Extract the (X, Y) coordinate from the center of the cell holding the provided text.  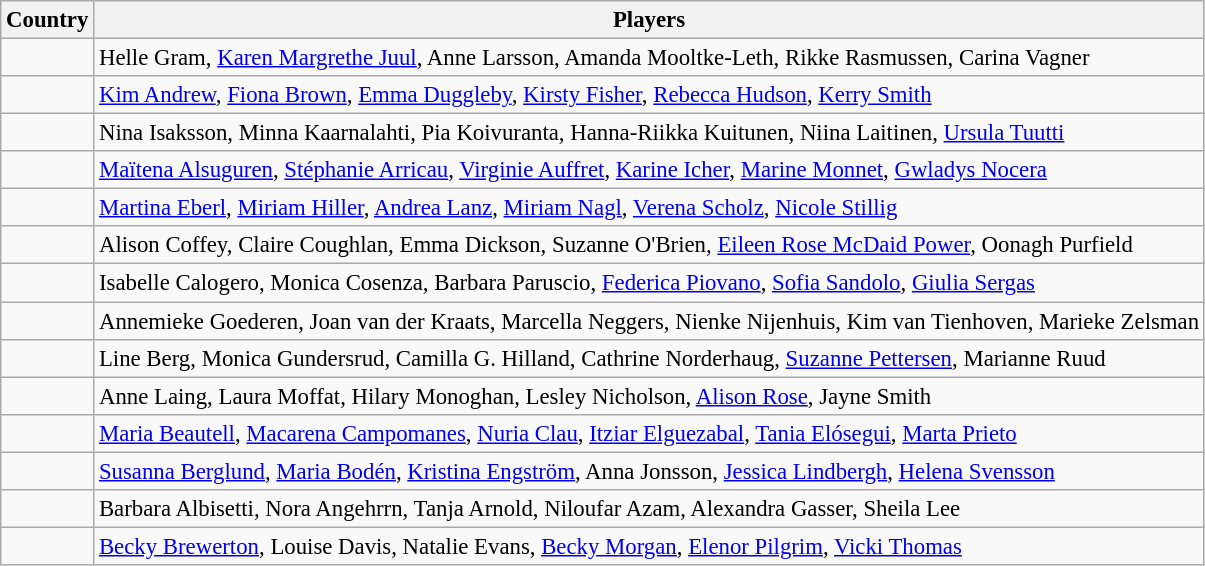
Line Berg, Monica Gundersrud, Camilla G. Hilland, Cathrine Norderhaug, Suzanne Pettersen, Marianne Ruud (650, 358)
Anne Laing, Laura Moffat, Hilary Monoghan, Lesley Nicholson, Alison Rose, Jayne Smith (650, 396)
Nina Isaksson, Minna Kaarnalahti, Pia Koivuranta, Hanna-Riikka Kuitunen, Niina Laitinen, Ursula Tuutti (650, 133)
Martina Eberl, Miriam Hiller, Andrea Lanz, Miriam Nagl, Verena Scholz, Nicole Stillig (650, 208)
Susanna Berglund, Maria Bodén, Kristina Engström, Anna Jonsson, Jessica Lindbergh, Helena Svensson (650, 471)
Annemieke Goederen, Joan van der Kraats, Marcella Neggers, Nienke Nijenhuis, Kim van Tienhoven, Marieke Zelsman (650, 321)
Alison Coffey, Claire Coughlan, Emma Dickson, Suzanne O'Brien, Eileen Rose McDaid Power, Oonagh Purfield (650, 245)
Kim Andrew, Fiona Brown, Emma Duggleby, Kirsty Fisher, Rebecca Hudson, Kerry Smith (650, 95)
Isabelle Calogero, Monica Cosenza, Barbara Paruscio, Federica Piovano, Sofia Sandolo, Giulia Sergas (650, 283)
Becky Brewerton, Louise Davis, Natalie Evans, Becky Morgan, Elenor Pilgrim, Vicki Thomas (650, 546)
Country (48, 20)
Helle Gram, Karen Margrethe Juul, Anne Larsson, Amanda Mooltke-Leth, Rikke Rasmussen, Carina Vagner (650, 58)
Players (650, 20)
Barbara Albisetti, Nora Angehrrn, Tanja Arnold, Niloufar Azam, Alexandra Gasser, Sheila Lee (650, 509)
Maria Beautell, Macarena Campomanes, Nuria Clau, Itziar Elguezabal, Tania Elósegui, Marta Prieto (650, 433)
Maïtena Alsuguren, Stéphanie Arricau, Virginie Auffret, Karine Icher, Marine Monnet, Gwladys Nocera (650, 170)
